Output the (X, Y) coordinate of the center of the cell containing the given text.  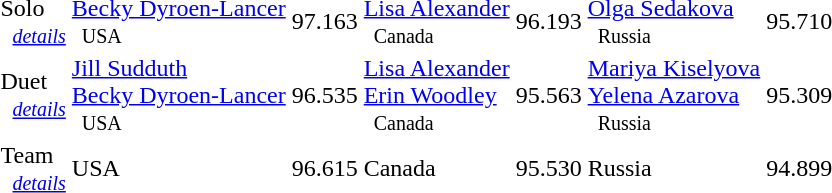
Lisa Alexander Erin Woodley Canada (436, 95)
96.535 (324, 95)
Mariya Kiselyova Yelena Azarova Russia (674, 95)
95.563 (548, 95)
Jill Sudduth Becky Dyroen-Lancer USA (178, 95)
